Search for the cell housing the specified text and yield its [x, y] center coordinate. 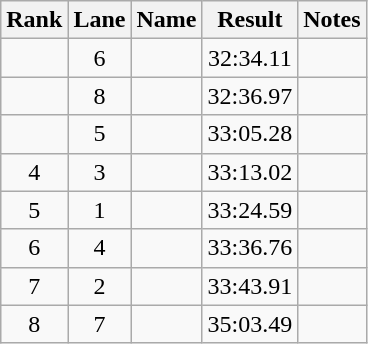
2 [100, 286]
35:03.49 [250, 324]
33:05.28 [250, 134]
32:36.97 [250, 96]
Lane [100, 20]
3 [100, 172]
Name [166, 20]
33:36.76 [250, 248]
33:43.91 [250, 286]
32:34.11 [250, 58]
1 [100, 210]
Notes [332, 20]
33:24.59 [250, 210]
33:13.02 [250, 172]
Result [250, 20]
Rank [34, 20]
